Locate the cell with the specified text and output its [x, y] center coordinate. 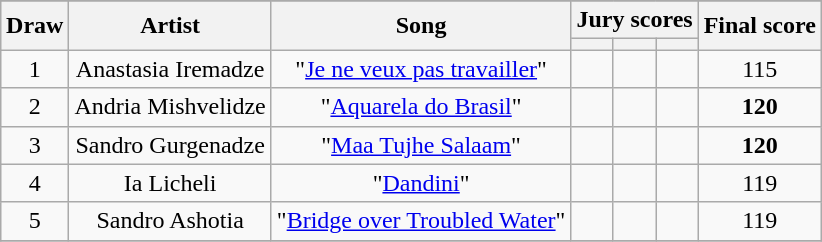
3 [35, 145]
"Bridge over Troubled Water" [421, 221]
Song [421, 26]
Artist [170, 26]
Sandro Ashotia [170, 221]
"Je ne veux pas travailler" [421, 69]
Anastasia Iremadze [170, 69]
115 [760, 69]
"Aquarela do Brasil" [421, 107]
Sandro Gurgenadze [170, 145]
Draw [35, 26]
Final score [760, 26]
Andria Mishvelidze [170, 107]
1 [35, 69]
Ia Licheli [170, 183]
4 [35, 183]
Jury scores [634, 20]
5 [35, 221]
"Dandini" [421, 183]
"Maa Tujhe Salaam" [421, 145]
2 [35, 107]
